Scan for the cell matching the given text and deliver its (x, y) coordinate at center. 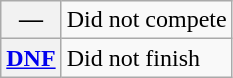
— (31, 20)
Did not compete (146, 20)
DNF (31, 58)
Did not finish (146, 58)
